Identify which cell holds the provided text, then report its [X, Y] central coordinate. 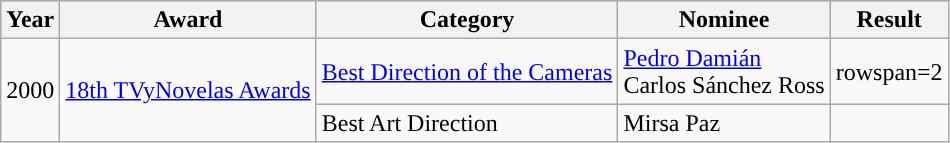
Best Art Direction [467, 123]
Year [30, 20]
Mirsa Paz [724, 123]
Award [188, 20]
Best Direction of the Cameras [467, 72]
Category [467, 20]
Nominee [724, 20]
rowspan=2 [889, 72]
Pedro DamiánCarlos Sánchez Ross [724, 72]
2000 [30, 90]
18th TVyNovelas Awards [188, 90]
Result [889, 20]
